Return [X, Y] of the center of cell containing provided text 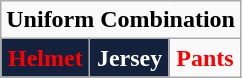
Helmet [46, 58]
Uniform Combination [121, 20]
Pants [204, 58]
Jersey [130, 58]
